For the text-containing cell, return its midpoint in (X, Y) coordinate format. 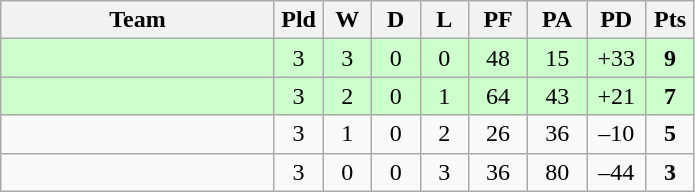
80 (558, 172)
64 (498, 96)
15 (558, 58)
Team (138, 20)
D (396, 20)
PA (558, 20)
43 (558, 96)
48 (498, 58)
PF (498, 20)
7 (670, 96)
W (348, 20)
5 (670, 134)
Pts (670, 20)
9 (670, 58)
L (444, 20)
26 (498, 134)
Pld (298, 20)
–44 (616, 172)
+33 (616, 58)
PD (616, 20)
–10 (616, 134)
+21 (616, 96)
